Pinpoint the cell where the given text exists, returning its [X, Y] midpoint coordinate. 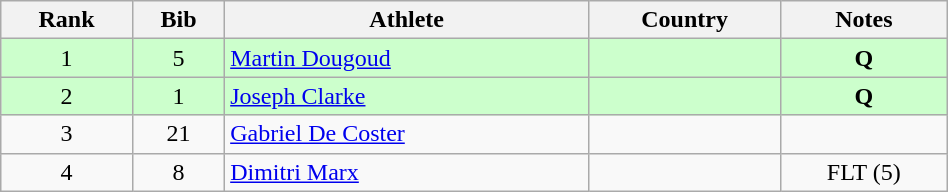
5 [178, 58]
Notes [864, 20]
Rank [67, 20]
Gabriel De Coster [407, 134]
Joseph Clarke [407, 96]
Bib [178, 20]
21 [178, 134]
Martin Dougoud [407, 58]
2 [67, 96]
3 [67, 134]
Country [685, 20]
Dimitri Marx [407, 172]
8 [178, 172]
FLT (5) [864, 172]
4 [67, 172]
Athlete [407, 20]
